Identify which cell holds the provided text, then report its [x, y] central coordinate. 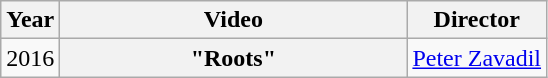
"Roots" [234, 58]
Director [477, 20]
Year [30, 20]
Video [234, 20]
2016 [30, 58]
Peter Zavadil [477, 58]
